Return [X, Y] of the center of cell containing provided text 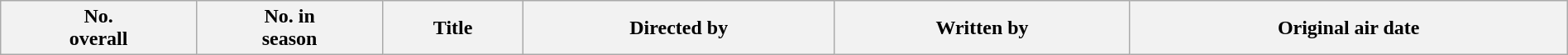
Original air date [1348, 28]
No.overall [99, 28]
No. inseason [289, 28]
Title [453, 28]
Written by [982, 28]
Directed by [678, 28]
